Return [X, Y] of the center of cell containing provided text 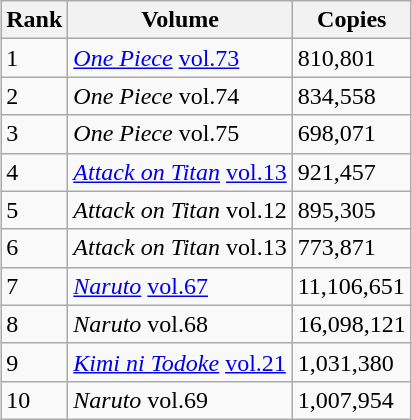
1,031,380 [352, 362]
1,007,954 [352, 400]
921,457 [352, 172]
4 [34, 172]
Naruto vol.67 [180, 286]
10 [34, 400]
2 [34, 96]
Attack on Titan vol.12 [180, 210]
5 [34, 210]
Volume [180, 20]
One Piece vol.73 [180, 58]
One Piece vol.75 [180, 134]
11,106,651 [352, 286]
Naruto vol.68 [180, 324]
773,871 [352, 248]
3 [34, 134]
Naruto vol.69 [180, 400]
698,071 [352, 134]
Kimi ni Todoke vol.21 [180, 362]
Rank [34, 20]
8 [34, 324]
6 [34, 248]
834,558 [352, 96]
9 [34, 362]
One Piece vol.74 [180, 96]
16,098,121 [352, 324]
Copies [352, 20]
1 [34, 58]
810,801 [352, 58]
7 [34, 286]
895,305 [352, 210]
